Detect which cell encompasses the target text, then output its (X, Y) center coordinate. 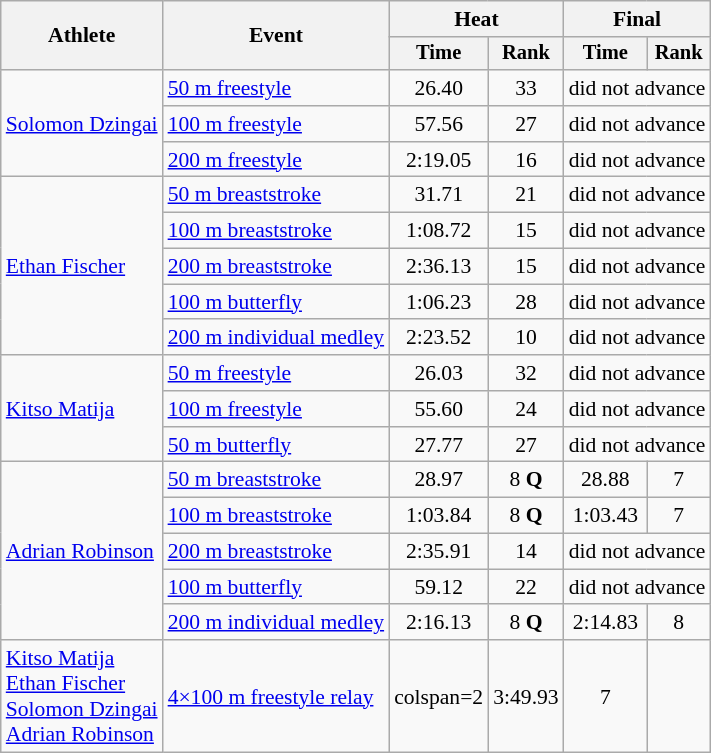
2:23.52 (438, 338)
3:49.93 (526, 696)
Ethan Fischer (82, 266)
59.12 (438, 587)
Final (638, 19)
Solomon Dzingai (82, 124)
Kitso Matija (82, 408)
22 (526, 587)
1:03.84 (438, 516)
16 (526, 160)
57.56 (438, 124)
2:14.83 (606, 623)
2:16.13 (438, 623)
14 (526, 552)
colspan=2 (438, 696)
28.97 (438, 480)
21 (526, 195)
32 (526, 373)
28.88 (606, 480)
1:03.43 (606, 516)
Event (276, 36)
Adrian Robinson (82, 551)
31.71 (438, 195)
28 (526, 302)
4×100 m freestyle relay (276, 696)
26.03 (438, 373)
10 (526, 338)
2:19.05 (438, 160)
33 (526, 88)
2:35.91 (438, 552)
2:36.13 (438, 267)
Kitso MatijaEthan FischerSolomon DzingaiAdrian Robinson (82, 696)
26.40 (438, 88)
55.60 (438, 409)
8 (679, 623)
27.77 (438, 445)
Heat (476, 19)
Athlete (82, 36)
50 m butterfly (276, 445)
1:08.72 (438, 231)
1:06.23 (438, 302)
200 m freestyle (276, 160)
24 (526, 409)
